Output the (X, Y) coordinate of the center of the cell containing the given text.  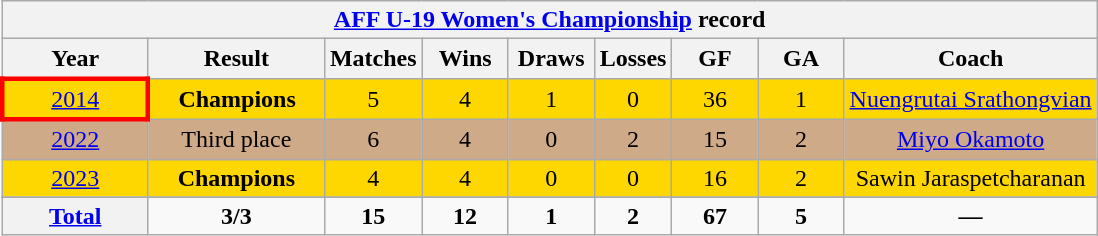
6 (373, 139)
AFF U-19 Women's Championship record (550, 20)
GA (801, 59)
36 (715, 98)
Sawin Jaraspetcharanan (970, 178)
12 (465, 216)
Nuengrutai Srathongvian (970, 98)
Result (236, 59)
Miyo Okamoto (970, 139)
Draws (551, 59)
Total (75, 216)
67 (715, 216)
Matches (373, 59)
— (970, 216)
2022 (75, 139)
Wins (465, 59)
Third place (236, 139)
Year (75, 59)
2014 (75, 98)
2023 (75, 178)
Losses (633, 59)
16 (715, 178)
GF (715, 59)
Coach (970, 59)
3/3 (236, 216)
